Find where the given text appears and provide that cell's center as (X, Y) coordinate. 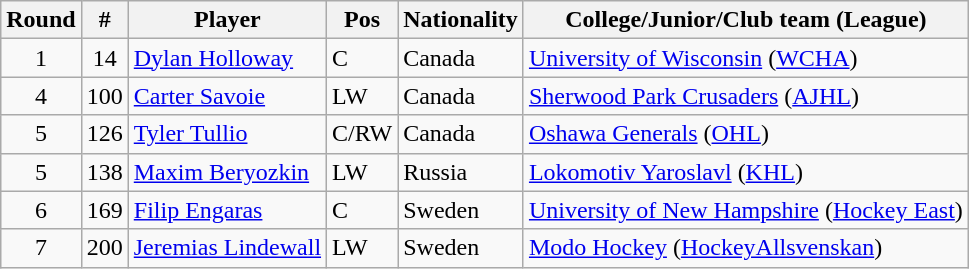
College/Junior/Club team (League) (746, 20)
Tyler Tullio (227, 134)
138 (104, 172)
Carter Savoie (227, 96)
# (104, 20)
Player (227, 20)
Russia (461, 172)
14 (104, 58)
Modo Hockey (HockeyAllsvenskan) (746, 248)
6 (41, 210)
Jeremias Lindewall (227, 248)
169 (104, 210)
100 (104, 96)
Nationality (461, 20)
1 (41, 58)
Dylan Holloway (227, 58)
Lokomotiv Yaroslavl (KHL) (746, 172)
University of Wisconsin (WCHA) (746, 58)
Round (41, 20)
Oshawa Generals (OHL) (746, 134)
C/RW (362, 134)
Maxim Beryozkin (227, 172)
126 (104, 134)
Filip Engaras (227, 210)
4 (41, 96)
University of New Hampshire (Hockey East) (746, 210)
Sherwood Park Crusaders (AJHL) (746, 96)
200 (104, 248)
Pos (362, 20)
7 (41, 248)
